Find where the given text appears and provide that cell's center as [x, y] coordinate. 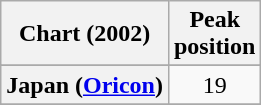
Japan (Oricon) [85, 85]
Peakposition [214, 34]
19 [214, 85]
Chart (2002) [85, 34]
